Provide the (x, y) coordinate of the cell's center where the given text is located.  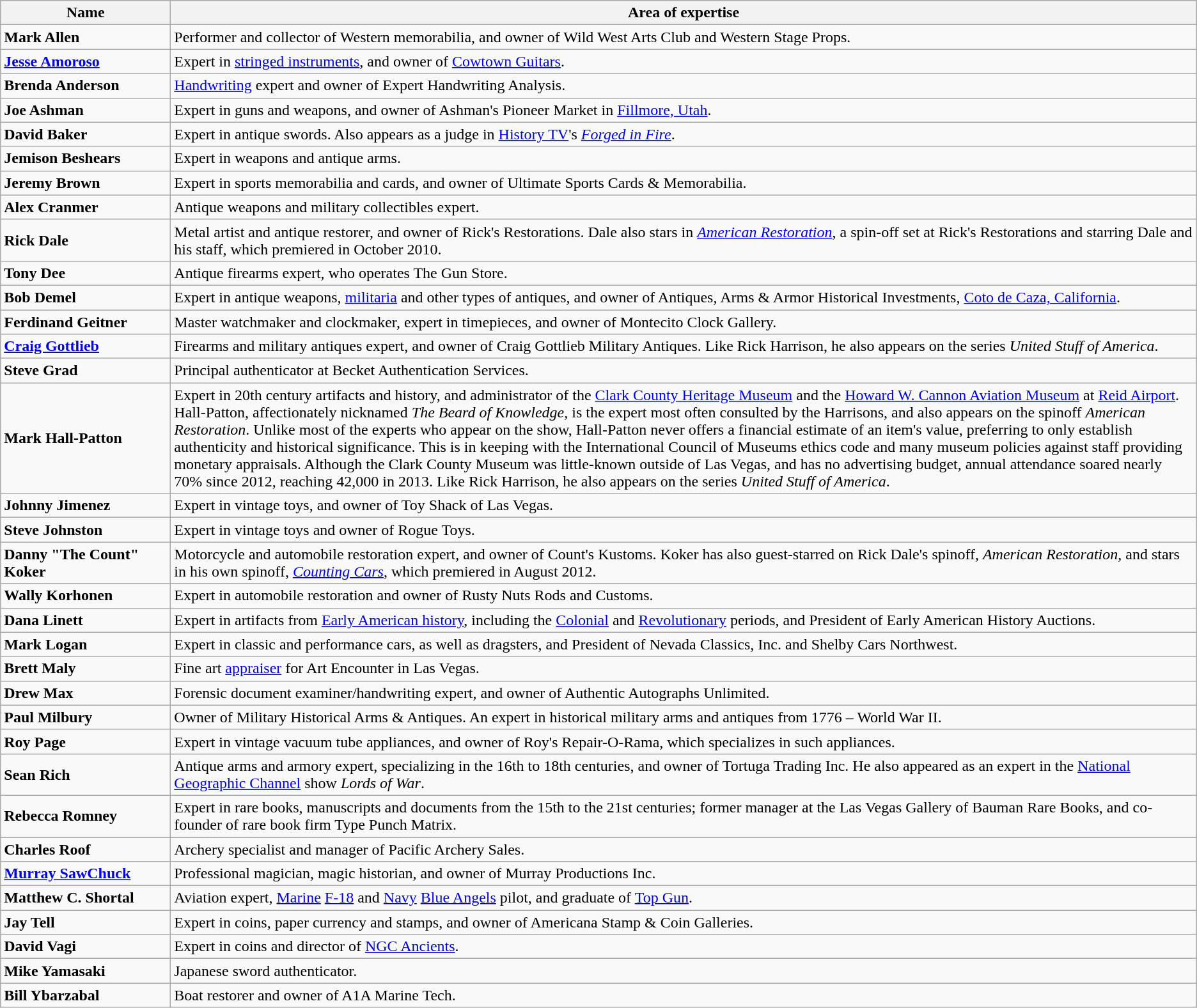
Expert in vintage vacuum tube appliances, and owner of Roy's Repair-O-Rama, which specializes in such appliances. (684, 741)
Mark Logan (86, 644)
Bob Demel (86, 297)
Expert in automobile restoration and owner of Rusty Nuts Rods and Customs. (684, 596)
Paul Milbury (86, 717)
Performer and collector of Western memorabilia, and owner of Wild West Arts Club and Western Stage Props. (684, 37)
Jemison Beshears (86, 159)
Antique firearms expert, who operates The Gun Store. (684, 273)
Expert in vintage toys, and owner of Toy Shack of Las Vegas. (684, 506)
Expert in coins, paper currency and stamps, and owner of Americana Stamp & Coin Galleries. (684, 922)
Jesse Amoroso (86, 61)
Brett Maly (86, 669)
Alex Cranmer (86, 207)
Steve Johnston (86, 530)
Aviation expert, Marine F-18 and Navy Blue Angels pilot, and graduate of Top Gun. (684, 898)
Area of expertise (684, 13)
Expert in antique swords. Also appears as a judge in History TV's Forged in Fire. (684, 134)
Matthew C. Shortal (86, 898)
Sean Rich (86, 775)
Drew Max (86, 693)
David Vagi (86, 947)
Roy Page (86, 741)
Japanese sword authenticator. (684, 971)
Ferdinand Geitner (86, 322)
Bill Ybarzabal (86, 995)
Johnny Jimenez (86, 506)
Tony Dee (86, 273)
Danny "The Count" Koker (86, 562)
Jeremy Brown (86, 183)
Mark Allen (86, 37)
David Baker (86, 134)
Master watchmaker and clockmaker, expert in timepieces, and owner of Montecito Clock Gallery. (684, 322)
Rebecca Romney (86, 816)
Mike Yamasaki (86, 971)
Rick Dale (86, 240)
Expert in stringed instruments, and owner of Cowtown Guitars. (684, 61)
Fine art appraiser for Art Encounter in Las Vegas. (684, 669)
Expert in coins and director of NGC Ancients. (684, 947)
Wally Korhonen (86, 596)
Dana Linett (86, 620)
Brenda Anderson (86, 86)
Murray SawChuck (86, 874)
Steve Grad (86, 371)
Professional magician, magic historian, and owner of Murray Productions Inc. (684, 874)
Forensic document examiner/handwriting expert, and owner of Authentic Autographs Unlimited. (684, 693)
Owner of Military Historical Arms & Antiques. An expert in historical military arms and antiques from 1776 – World War II. (684, 717)
Archery specialist and manager of Pacific Archery Sales. (684, 849)
Principal authenticator at Becket Authentication Services. (684, 371)
Expert in artifacts from Early American history, including the Colonial and Revolutionary periods, and President of Early American History Auctions. (684, 620)
Charles Roof (86, 849)
Expert in sports memorabilia and cards, and owner of Ultimate Sports Cards & Memorabilia. (684, 183)
Expert in vintage toys and owner of Rogue Toys. (684, 530)
Jay Tell (86, 922)
Expert in classic and performance cars, as well as dragsters, and President of Nevada Classics, Inc. and Shelby Cars Northwest. (684, 644)
Antique weapons and military collectibles expert. (684, 207)
Joe Ashman (86, 110)
Boat restorer and owner of A1A Marine Tech. (684, 995)
Handwriting expert and owner of Expert Handwriting Analysis. (684, 86)
Expert in guns and weapons, and owner of Ashman's Pioneer Market in Fillmore, Utah. (684, 110)
Craig Gottlieb (86, 346)
Mark Hall-Patton (86, 438)
Expert in weapons and antique arms. (684, 159)
Name (86, 13)
